Search for the cell housing the specified text and yield its [X, Y] center coordinate. 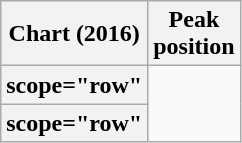
Peakposition [194, 34]
Chart (2016) [74, 34]
